Provide the [X, Y] coordinate of the cell's center where the given text is located.  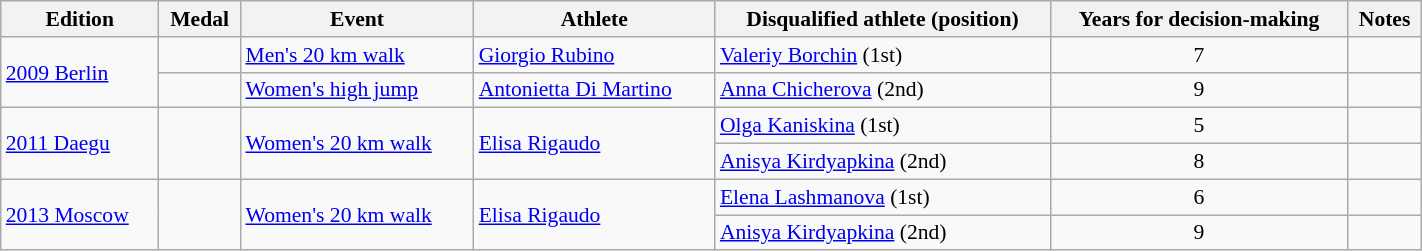
6 [1199, 197]
5 [1199, 126]
7 [1199, 55]
2013 Moscow [80, 214]
Edition [80, 19]
2011 Daegu [80, 144]
Women's high jump [356, 90]
2009 Berlin [80, 72]
Antonietta Di Martino [594, 90]
Years for decision-making [1199, 19]
Giorgio Rubino [594, 55]
8 [1199, 162]
Event [356, 19]
Men's 20 km walk [356, 55]
Elena Lashmanova (1st) [882, 197]
Valeriy Borchin (1st) [882, 55]
Notes [1384, 19]
Disqualified athlete (position) [882, 19]
Medal [200, 19]
Anna Chicherova (2nd) [882, 90]
Olga Kaniskina (1st) [882, 126]
Athlete [594, 19]
